For the text-containing cell, return its midpoint in (x, y) coordinate format. 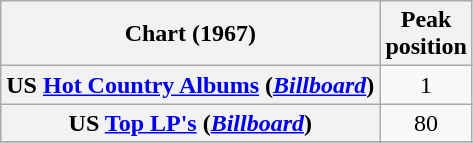
US Top LP's (Billboard) (190, 123)
80 (426, 123)
Peakposition (426, 34)
US Hot Country Albums (Billboard) (190, 85)
Chart (1967) (190, 34)
1 (426, 85)
